Locate the cell with the specified text and output its [X, Y] center coordinate. 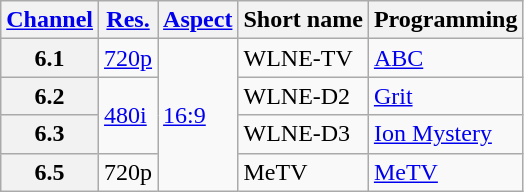
WLNE-TV [303, 58]
Ion Mystery [446, 134]
WLNE-D2 [303, 96]
Programming [446, 20]
Channel [50, 20]
480i [128, 115]
WLNE-D3 [303, 134]
Grit [446, 96]
Res. [128, 20]
6.3 [50, 134]
ABC [446, 58]
6.5 [50, 172]
Aspect [198, 20]
16:9 [198, 115]
6.1 [50, 58]
Short name [303, 20]
6.2 [50, 96]
